Pinpoint the cell where the given text exists, returning its [x, y] midpoint coordinate. 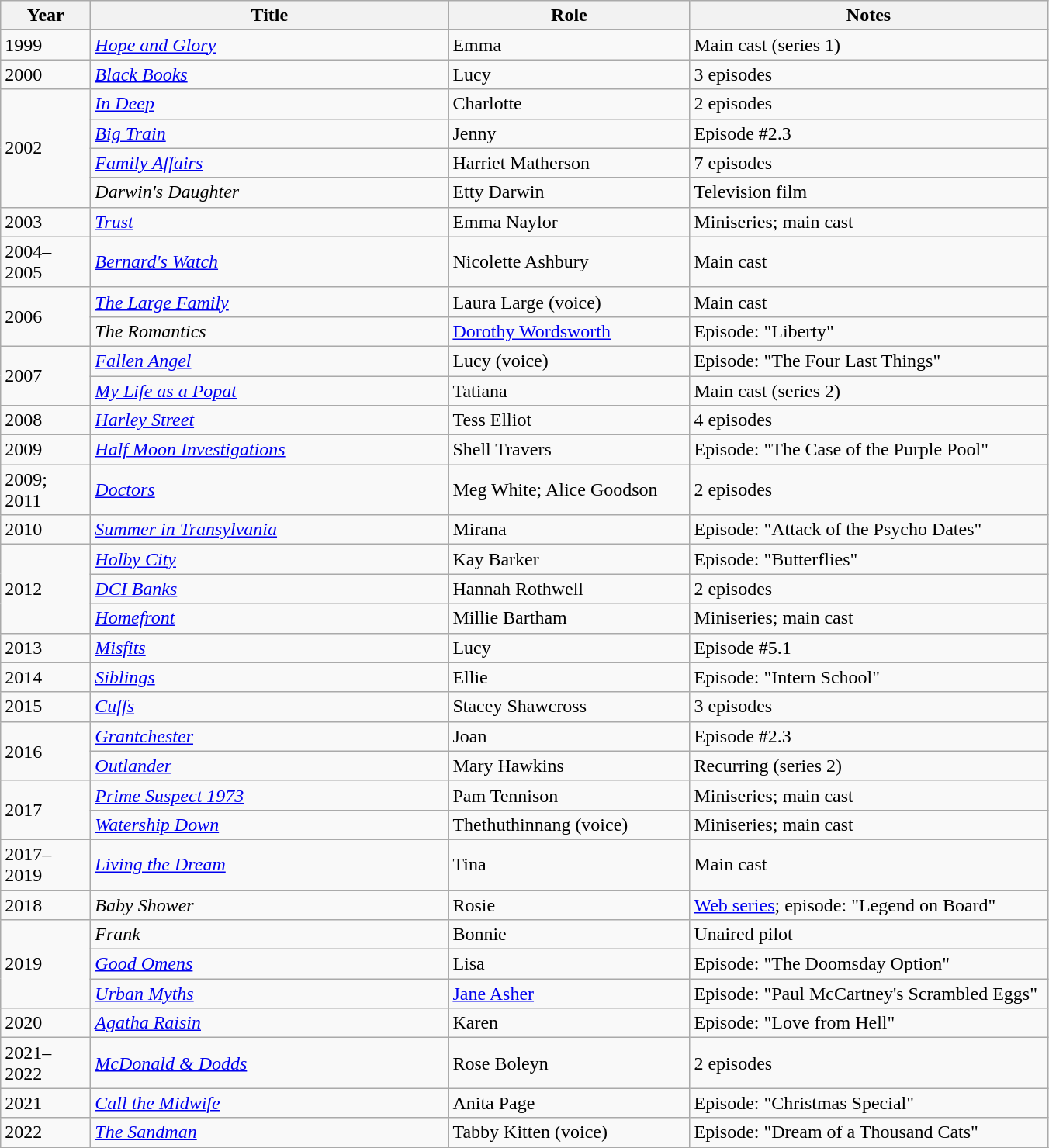
Baby Shower [270, 905]
Summer in Transylvania [270, 530]
Mirana [570, 530]
Big Train [270, 133]
2014 [46, 677]
Lucy (voice) [570, 361]
Kay Barker [570, 559]
Ellie [570, 677]
2022 [46, 1132]
Misfits [270, 648]
In Deep [270, 104]
The Sandman [270, 1132]
Pam Tennison [570, 795]
Tabby Kitten (voice) [570, 1132]
Outlander [270, 766]
Cuffs [270, 707]
4 episodes [869, 420]
Anita Page [570, 1103]
Fallen Angel [270, 361]
2009 [46, 450]
Episode: "Attack of the Psycho Dates" [869, 530]
Tatiana [570, 390]
DCI Banks [270, 589]
2000 [46, 74]
Watership Down [270, 825]
My Life as a Popat [270, 390]
Role [570, 16]
Lisa [570, 964]
2007 [46, 375]
Hannah Rothwell [570, 589]
2020 [46, 1023]
Episode: "The Four Last Things" [869, 361]
Emma [570, 45]
2019 [46, 964]
Episode #5.1 [869, 648]
Urban Myths [270, 994]
Year [46, 16]
Tina [570, 864]
Stacey Shawcross [570, 707]
2008 [46, 420]
Thethuthinnang (voice) [570, 825]
Trust [270, 222]
2017 [46, 810]
Television film [869, 192]
Charlotte [570, 104]
Karen [570, 1023]
Call the Midwife [270, 1103]
Half Moon Investigations [270, 450]
Nicolette Ashbury [570, 262]
Shell Travers [570, 450]
Black Books [270, 74]
Episode: "The Case of the Purple Pool" [869, 450]
Laura Large (voice) [570, 302]
Dorothy Wordsworth [570, 331]
7 episodes [869, 163]
2016 [46, 751]
Etty Darwin [570, 192]
Recurring (series 2) [869, 766]
2015 [46, 707]
2003 [46, 222]
Main cast (series 2) [869, 390]
Jane Asher [570, 994]
Hope and Glory [270, 45]
Episode: "Love from Hell" [869, 1023]
Episode: "Liberty" [869, 331]
Holby City [270, 559]
Prime Suspect 1973 [270, 795]
Rose Boleyn [570, 1063]
Grantchester [270, 736]
Joan [570, 736]
Family Affairs [270, 163]
Siblings [270, 677]
Mary Hawkins [570, 766]
Frank [270, 935]
Unaired pilot [869, 935]
Bernard's Watch [270, 262]
Notes [869, 16]
2012 [46, 589]
Meg White; Alice Goodson [570, 490]
Jenny [570, 133]
2010 [46, 530]
Rosie [570, 905]
1999 [46, 45]
Harriet Matherson [570, 163]
Good Omens [270, 964]
Episode: "The Doomsday Option" [869, 964]
Agatha Raisin [270, 1023]
Title [270, 16]
Episode: "Butterflies" [869, 559]
2018 [46, 905]
Living the Dream [270, 864]
Web series; episode: "Legend on Board" [869, 905]
2021 [46, 1103]
2006 [46, 316]
Episode: "Christmas Special" [869, 1103]
Episode: "Intern School" [869, 677]
Bonnie [570, 935]
The Romantics [270, 331]
Episode: "Paul McCartney's Scrambled Eggs" [869, 994]
Main cast (series 1) [869, 45]
McDonald & Dodds [270, 1063]
2013 [46, 648]
Harley Street [270, 420]
Doctors [270, 490]
Darwin's Daughter [270, 192]
2004–2005 [46, 262]
2009; 2011 [46, 490]
Emma Naylor [570, 222]
Episode: "Dream of a Thousand Cats" [869, 1132]
2021–2022 [46, 1063]
The Large Family [270, 302]
2017–2019 [46, 864]
Tess Elliot [570, 420]
2002 [46, 148]
Millie Bartham [570, 618]
Homefront [270, 618]
